Provide the [X, Y] coordinate of the cell's center where the given text is located.  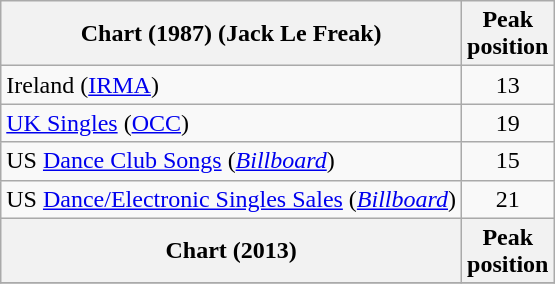
15 [508, 161]
UK Singles (OCC) [232, 123]
19 [508, 123]
US Dance/Electronic Singles Sales (Billboard) [232, 199]
13 [508, 85]
Chart (1987) (Jack Le Freak) [232, 34]
21 [508, 199]
Chart (2013) [232, 250]
Ireland (IRMA) [232, 85]
US Dance Club Songs (Billboard) [232, 161]
